Return the [X, Y] coordinate for the center point of the cell that contains the specified text.  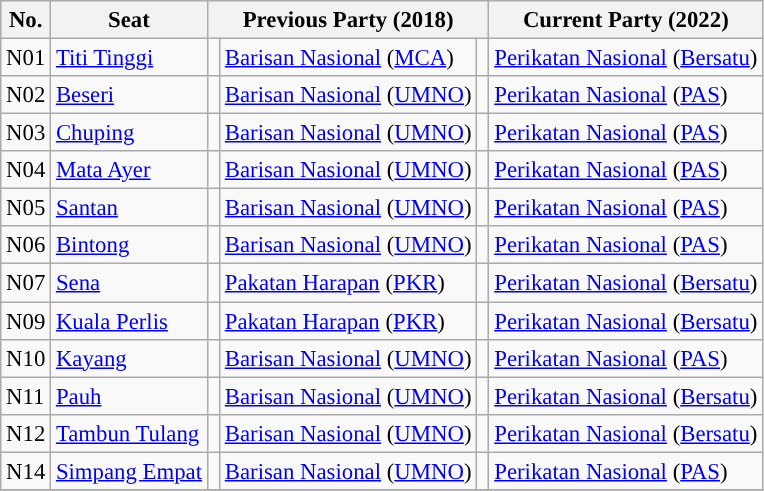
Previous Party (2018) [348, 20]
N11 [26, 396]
N01 [26, 58]
Bintong [130, 245]
Seat [130, 20]
N02 [26, 95]
Simpang Empat [130, 471]
Beseri [130, 95]
N14 [26, 471]
N09 [26, 321]
N12 [26, 433]
Santan [130, 208]
N04 [26, 170]
Titi Tinggi [130, 58]
N05 [26, 208]
N03 [26, 133]
Kuala Perlis [130, 321]
Pauh [130, 396]
N07 [26, 283]
No. [26, 20]
Mata Ayer [130, 170]
Chuping [130, 133]
Sena [130, 283]
Tambun Tulang [130, 433]
Kayang [130, 358]
N10 [26, 358]
Barisan Nasional (MCA) [348, 58]
N06 [26, 245]
Current Party (2022) [626, 20]
